Locate the cell with the specified text and output its [x, y] center coordinate. 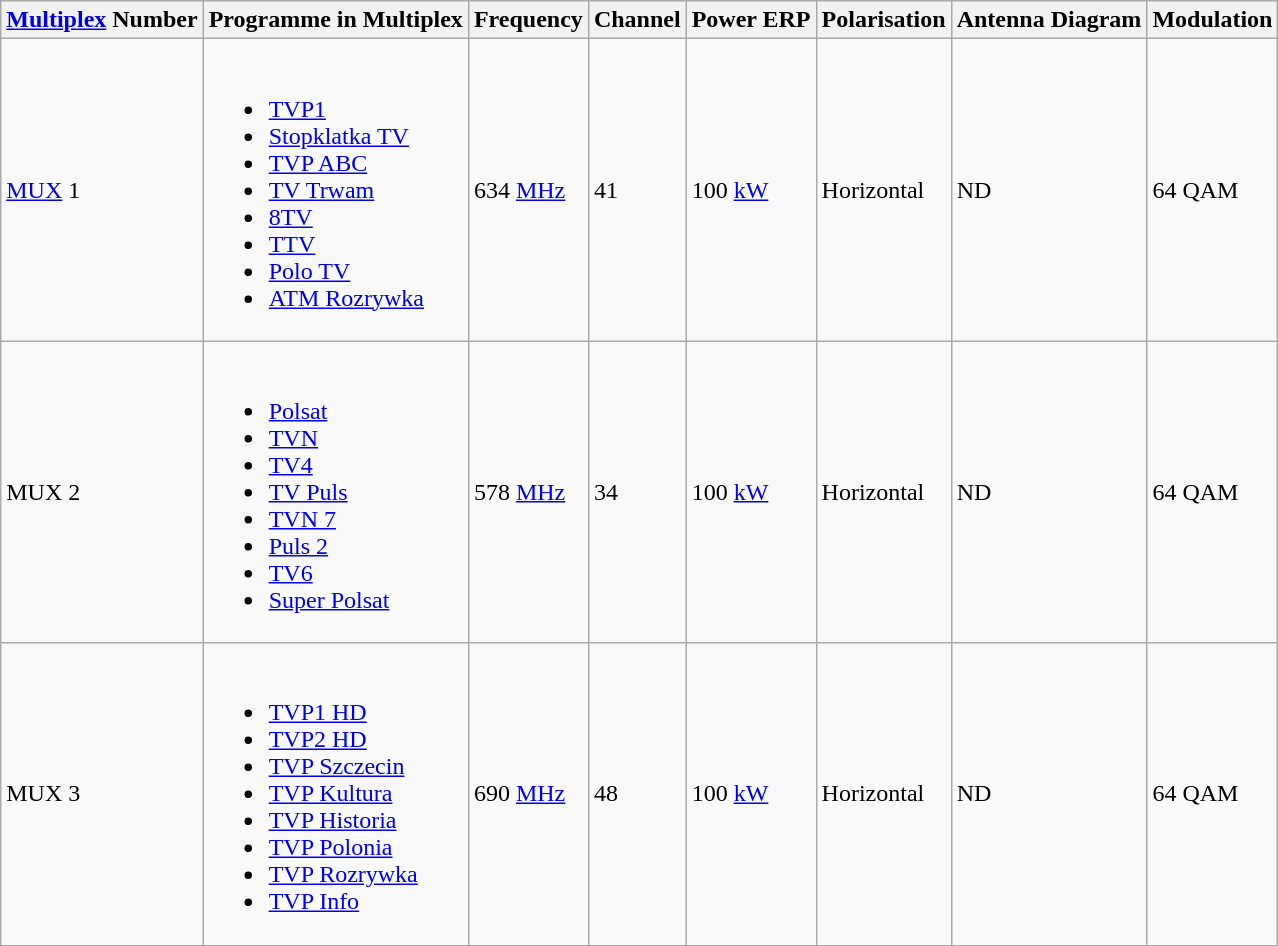
Channel [637, 20]
TVP1 HDTVP2 HDTVP SzczecinTVP KulturaTVP HistoriaTVP PoloniaTVP RozrywkaTVP Info [336, 794]
Multiplex Number [102, 20]
Modulation [1212, 20]
48 [637, 794]
MUX 1 [102, 190]
TVP1Stopklatka TVTVP ABCTV Trwam8TVTTVPolo TVATM Rozrywka [336, 190]
634 MHz [528, 190]
41 [637, 190]
Programme in Multiplex [336, 20]
PolsatTVNTV4TV PulsTVN 7Puls 2TV6Super Polsat [336, 492]
MUX 3 [102, 794]
MUX 2 [102, 492]
578 MHz [528, 492]
34 [637, 492]
690 MHz [528, 794]
Antenna Diagram [1049, 20]
Frequency [528, 20]
Power ERP [751, 20]
Polarisation [884, 20]
